Output the (x, y) coordinate of the center of the cell containing the given text.  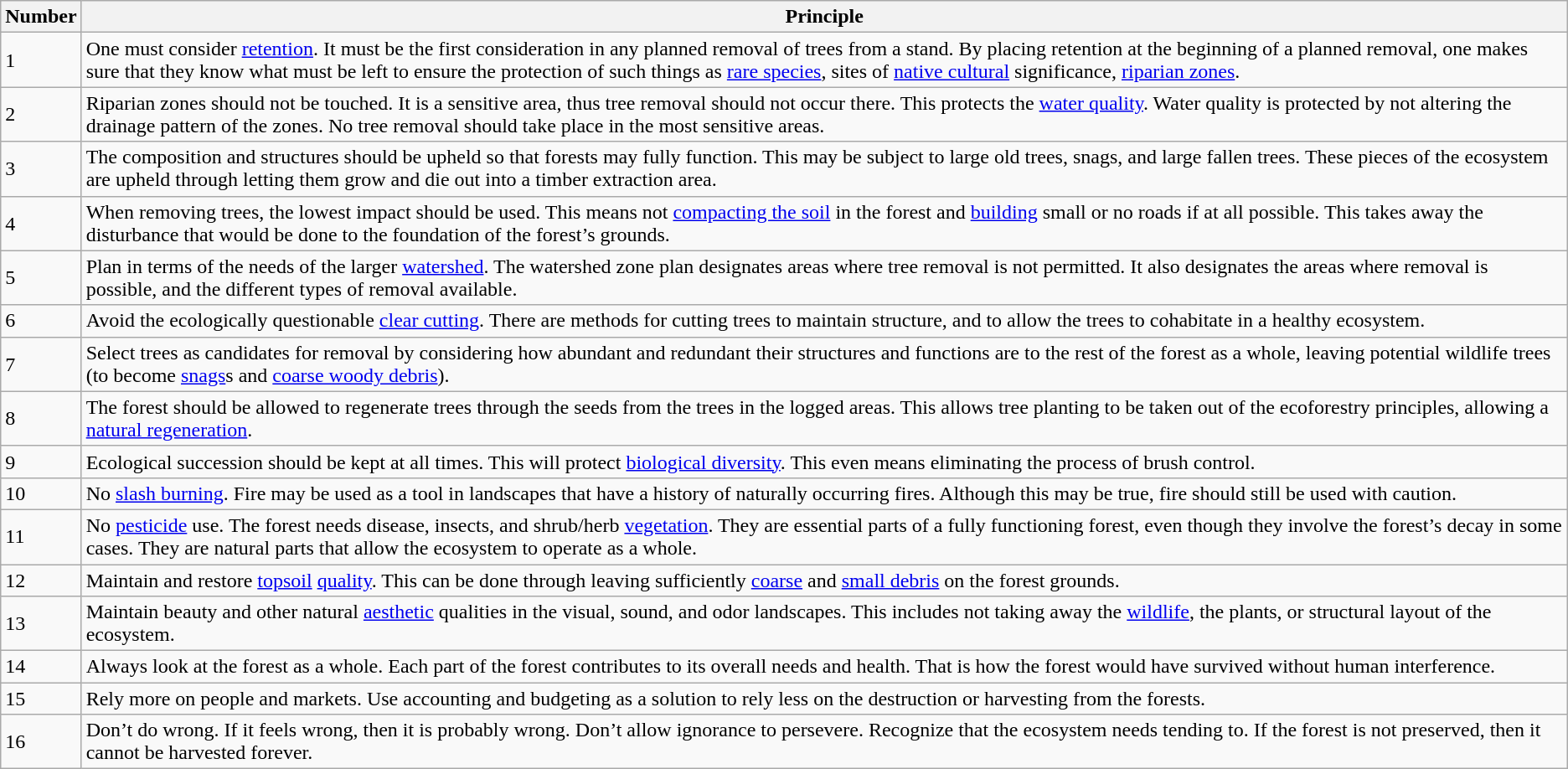
Number (41, 17)
11 (41, 536)
1 (41, 60)
Ecological succession should be kept at all times. This will protect biological diversity. This even means eliminating the process of brush control. (824, 462)
Principle (824, 17)
Rely more on people and markets. Use accounting and budgeting as a solution to rely less on the destruction or harvesting from the forests. (824, 699)
13 (41, 623)
3 (41, 169)
7 (41, 364)
6 (41, 321)
8 (41, 419)
9 (41, 462)
16 (41, 742)
5 (41, 278)
12 (41, 581)
Maintain and restore topsoil quality. This can be done through leaving sufficiently coarse and small debris on the forest grounds. (824, 581)
10 (41, 493)
14 (41, 667)
4 (41, 223)
15 (41, 699)
2 (41, 114)
